Return [x, y] of the center of cell containing provided text 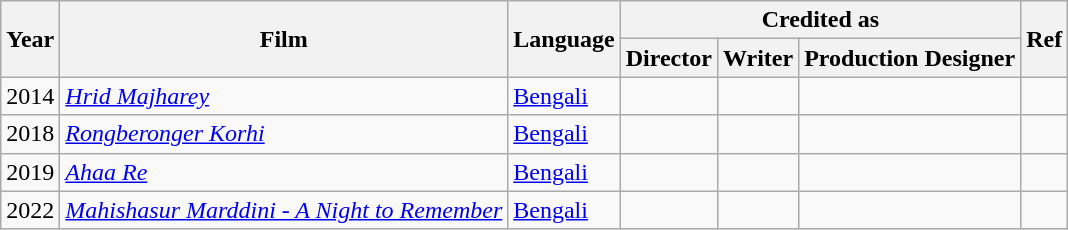
Rongberonger Korhi [284, 134]
Production Designer [910, 58]
2019 [30, 172]
Language [564, 39]
2018 [30, 134]
Writer [758, 58]
Film [284, 39]
Ref [1044, 39]
2014 [30, 96]
Hrid Majharey [284, 96]
Ahaa Re [284, 172]
Mahishasur Marddini - A Night to Remember [284, 210]
Year [30, 39]
Credited as [820, 20]
Director [668, 58]
2022 [30, 210]
